Identify which cell holds the provided text, then report its (X, Y) central coordinate. 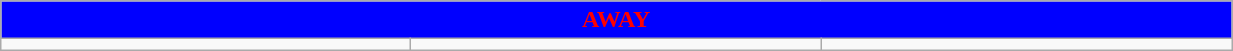
AWAY (616, 20)
